Return the [X, Y] coordinate for the center point of the cell that contains the specified text.  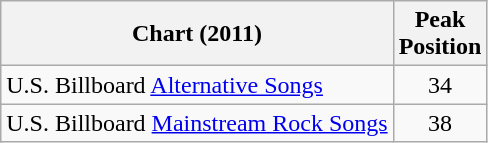
38 [440, 123]
PeakPosition [440, 34]
Chart (2011) [197, 34]
U.S. Billboard Alternative Songs [197, 85]
U.S. Billboard Mainstream Rock Songs [197, 123]
34 [440, 85]
